Output the [x, y] coordinate of the center of the cell containing the given text.  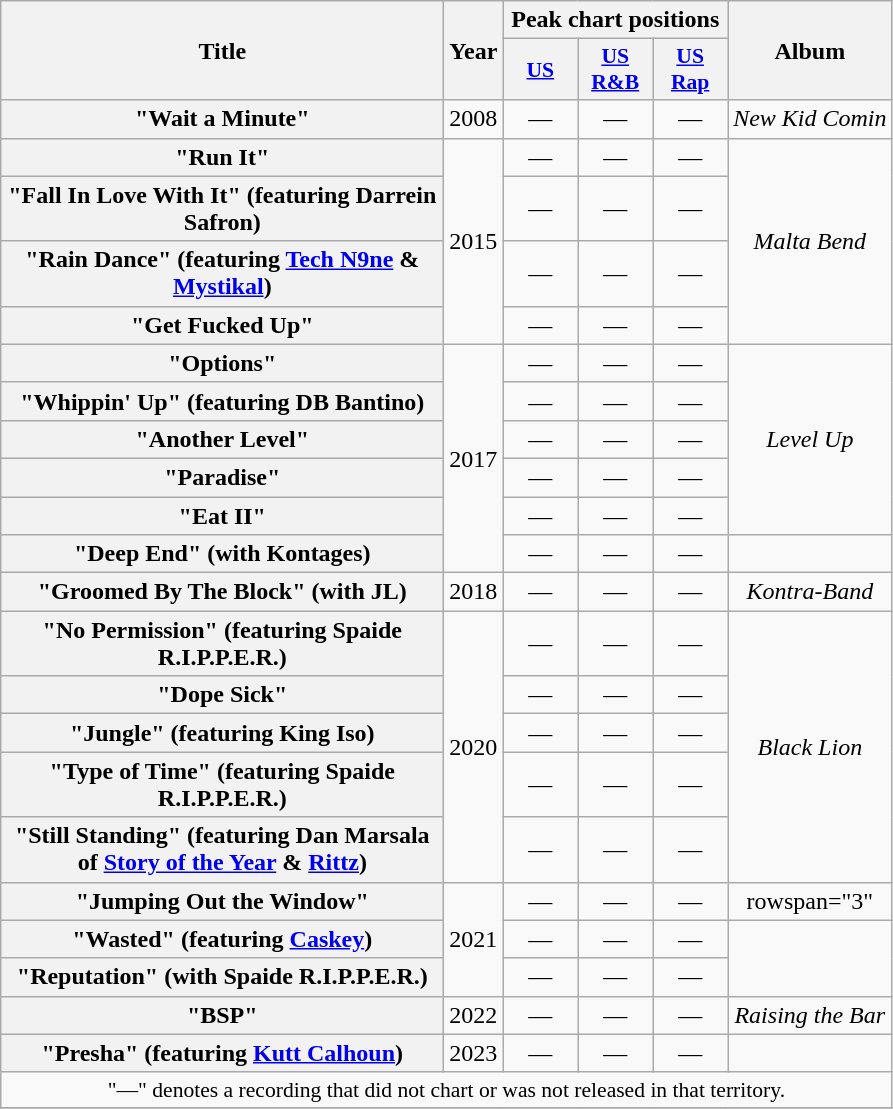
2008 [474, 119]
2015 [474, 241]
2017 [474, 458]
"Jumping Out the Window" [222, 901]
Year [474, 50]
"Type of Time" (featuring Spaide R.I.P.P.E.R.) [222, 784]
rowspan="3" [810, 901]
"Presha" (featuring Kutt Calhoun) [222, 1053]
"—" denotes a recording that did not chart or was not released in that territory. [446, 1090]
2020 [474, 746]
"Jungle" (featuring King Iso) [222, 733]
"Fall In Love With It" (featuring Darrein Safron) [222, 208]
Level Up [810, 439]
"Another Level" [222, 439]
"Dope Sick" [222, 695]
2021 [474, 939]
2018 [474, 592]
"Wait a Minute" [222, 119]
Kontra-Band [810, 592]
"Groomed By The Block" (with JL) [222, 592]
Raising the Bar [810, 1015]
"Eat II" [222, 515]
"Options" [222, 363]
"Still Standing" (featuring Dan Marsala of Story of the Year & Rittz) [222, 850]
"Deep End" (with Kontages) [222, 554]
Black Lion [810, 746]
2023 [474, 1053]
Malta Bend [810, 241]
"Reputation" (with Spaide R.I.P.P.E.R.) [222, 977]
"No Permission" (featuring Spaide R.I.P.P.E.R.) [222, 644]
"Paradise" [222, 477]
"Get Fucked Up" [222, 325]
US Rap [690, 70]
"Wasted" (featuring Caskey) [222, 939]
"Run It" [222, 157]
"Rain Dance" (featuring Tech N9ne & Mystikal) [222, 274]
US [540, 70]
US R&B [616, 70]
Title [222, 50]
"BSP" [222, 1015]
"Whippin' Up" (featuring DB Bantino) [222, 401]
Album [810, 50]
New Kid Comin [810, 119]
2022 [474, 1015]
Peak chart positions [616, 20]
